Pinpoint the cell where the given text exists, returning its [X, Y] midpoint coordinate. 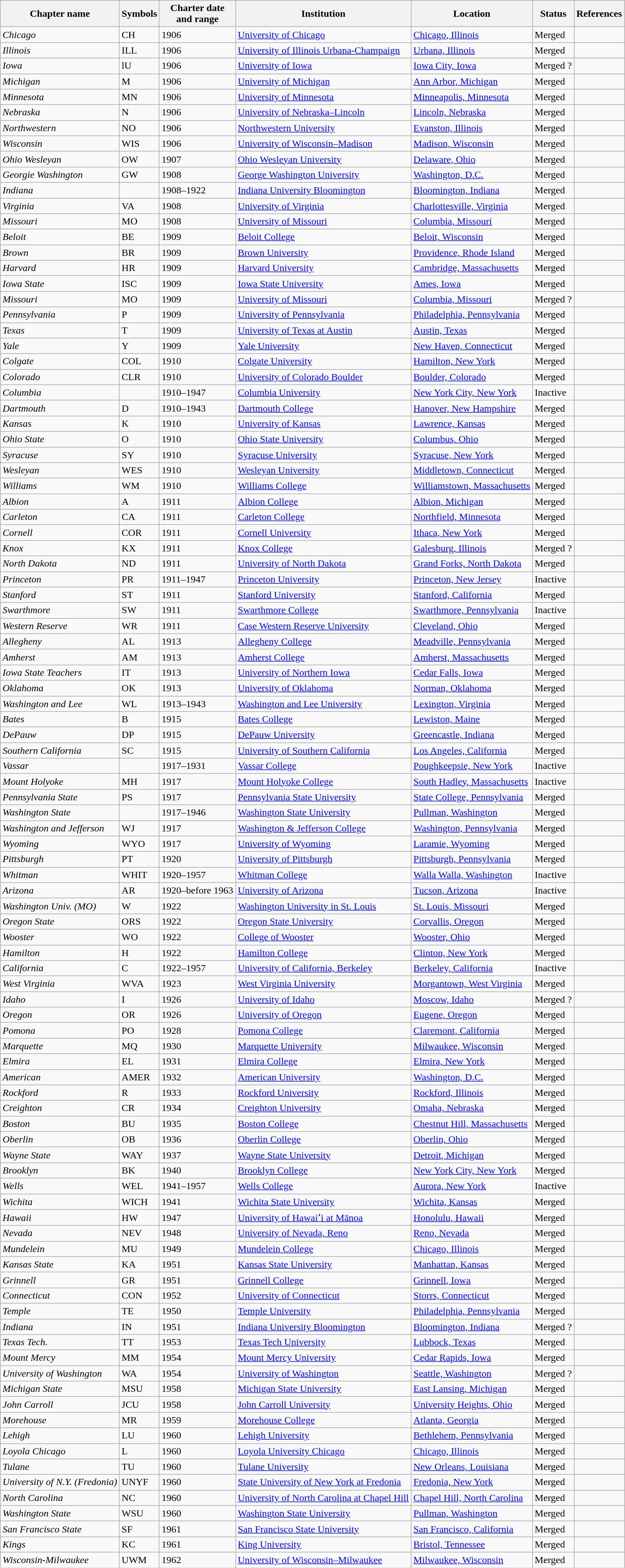
Cedar Rapids, Iowa [472, 1358]
A [139, 502]
1913–1943 [197, 703]
Pomona College [323, 1030]
IT [139, 672]
HW [139, 1218]
Elmira [60, 1062]
W [139, 906]
Wisconsin [60, 143]
1941–1957 [197, 1186]
Ithaca, New York [472, 533]
Iowa [60, 66]
WO [139, 937]
Galesburg, Illinois [472, 548]
1935 [197, 1124]
University of Wisconsin–Madison [323, 143]
TT [139, 1342]
1948 [197, 1233]
Rockford, Illinois [472, 1093]
R [139, 1093]
Mundelein College [323, 1249]
Fredonia, New York [472, 1482]
Walla Walla, Washington [472, 875]
DePauw University [323, 735]
1937 [197, 1155]
Washington and Lee [60, 703]
Oberlin, Ohio [472, 1139]
1920–1957 [197, 875]
Cambridge, Massachusetts [472, 268]
Amherst [60, 657]
COL [139, 361]
Iowa State [60, 284]
WYO [139, 844]
Morehouse [60, 1420]
Grinnell College [323, 1280]
Ann Arbor, Michigan [472, 81]
Tulane [60, 1467]
MQ [139, 1046]
Princeton University [323, 579]
Amherst, Massachusetts [472, 657]
1910–1947 [197, 392]
Syracuse, New York [472, 455]
MR [139, 1420]
Oklahoma [60, 688]
University of California, Berkeley [323, 968]
Eugene, Oregon [472, 1015]
New Haven, Connecticut [472, 346]
Wisconsin-Milwaukee [60, 1560]
George Washington University [323, 175]
Dartmouth [60, 408]
Dartmouth College [323, 408]
Creighton University [323, 1108]
West Virginia University [323, 984]
University of Illinois Urbana-Champaign [323, 50]
Whitman [60, 875]
VA [139, 206]
Knox [60, 548]
CA [139, 517]
C [139, 968]
Hamilton, New York [472, 361]
University of Pennsylvania [323, 315]
Ohio State University [323, 439]
Boston [60, 1124]
Wooster [60, 937]
College of Wooster [323, 937]
Washington Univ. (MO) [60, 906]
Temple [60, 1311]
Princeton [60, 579]
State University of New York at Fredonia [323, 1482]
H [139, 953]
1953 [197, 1342]
Swarthmore College [323, 610]
WSU [139, 1513]
Kansas State University [323, 1264]
TE [139, 1311]
North Dakota [60, 564]
Hamilton [60, 953]
ND [139, 564]
T [139, 330]
Wichita [60, 1201]
Lehigh University [323, 1436]
Oberlin College [323, 1139]
St. Louis, Missouri [472, 906]
Iowa State University [323, 284]
WJ [139, 828]
University of Oregon [323, 1015]
Lincoln, Nebraska [472, 112]
Meadville, Pennsylvania [472, 641]
1928 [197, 1030]
Bethlehem, Pennsylvania [472, 1436]
Tulane University [323, 1467]
John Carroll University [323, 1404]
Carleton [60, 517]
Kings [60, 1544]
Brown [60, 253]
Wooster, Ohio [472, 937]
Wichita State University [323, 1201]
Reno, Nevada [472, 1233]
University of Wisconsin–Milwaukee [323, 1560]
WIS [139, 143]
Arizona [60, 890]
D [139, 408]
Mundelein [60, 1249]
Columbia University [323, 392]
Brooklyn College [323, 1170]
Ohio Wesleyan [60, 159]
Grand Forks, North Dakota [472, 564]
Columbus, Ohio [472, 439]
AR [139, 890]
Lawrence, Kansas [472, 423]
WICH [139, 1201]
University of Colorado Boulder [323, 377]
1920–before 1963 [197, 890]
Virginia [60, 206]
Stanford University [323, 595]
CON [139, 1295]
Marquette University [323, 1046]
University of North Dakota [323, 564]
East Lansing, Michigan [472, 1389]
University of Chicago [323, 35]
OW [139, 159]
Manhattan, Kansas [472, 1264]
Williams College [323, 486]
Texas [60, 330]
GW [139, 175]
Yale [60, 346]
OR [139, 1015]
Berkeley, California [472, 968]
1931 [197, 1062]
Lewiston, Maine [472, 719]
Clinton, New York [472, 953]
Pomona [60, 1030]
Amherst College [323, 657]
1917–1931 [197, 766]
Corvallis, Oregon [472, 921]
Wyoming [60, 844]
1952 [197, 1295]
Greencastle, Indiana [472, 735]
Omaha, Nebraska [472, 1108]
Detroit, Michigan [472, 1155]
Seattle, Washington [472, 1373]
State College, Pennsylvania [472, 797]
Pennsylvania State [60, 797]
TU [139, 1467]
Wichita, Kansas [472, 1201]
MSU [139, 1389]
Wells College [323, 1186]
CR [139, 1108]
Moscow, Idaho [472, 999]
Swarthmore, Pennsylvania [472, 610]
Allegheny [60, 641]
Claremont, California [472, 1030]
University of Pittsburgh [323, 859]
AM [139, 657]
Austin, Texas [472, 330]
University of Wyoming [323, 844]
BE [139, 237]
Elmira College [323, 1062]
Minneapolis, Minnesota [472, 97]
1947 [197, 1218]
Oberlin [60, 1139]
Grinnell, Iowa [472, 1280]
HR [139, 268]
ISC [139, 284]
University of Virginia [323, 206]
Illinois [60, 50]
Wesleyan University [323, 470]
WHIT [139, 875]
University of Iowa [323, 66]
NC [139, 1498]
Cleveland, Ohio [472, 626]
1933 [197, 1093]
Norman, Oklahoma [472, 688]
Charlottesville, Virginia [472, 206]
Location [472, 14]
Atlanta, Georgia [472, 1420]
Kansas State [60, 1264]
Delaware, Ohio [472, 159]
Charter dateand range [197, 14]
Rockford [60, 1093]
Northfield, Minnesota [472, 517]
NO [139, 128]
1917–1946 [197, 813]
SW [139, 610]
Status [553, 14]
ST [139, 595]
PT [139, 859]
1922–1957 [197, 968]
CLR [139, 377]
OK [139, 688]
PR [139, 579]
Vassar College [323, 766]
Beloit College [323, 237]
University of Idaho [323, 999]
West Virginia [60, 984]
Institution [323, 14]
1934 [197, 1108]
Carleton College [323, 517]
Albion, Michigan [472, 502]
Georgie Washington [60, 175]
Vassar [60, 766]
SC [139, 750]
Brooklyn [60, 1170]
O [139, 439]
Mount Holyoke College [323, 782]
WL [139, 703]
1959 [197, 1420]
Marquette [60, 1046]
Evanston, Illinois [472, 128]
Southern California [60, 750]
Syracuse University [323, 455]
Northwestern [60, 128]
MH [139, 782]
Nebraska [60, 112]
References [599, 14]
John Carroll [60, 1404]
Wayne State University [323, 1155]
WAY [139, 1155]
Elmira, New York [472, 1062]
Michigan [60, 81]
WVA [139, 984]
KC [139, 1544]
University of North Carolina at Chapel Hill [323, 1498]
P [139, 315]
Morehouse College [323, 1420]
Whitman College [323, 875]
Williams [60, 486]
1908–1922 [197, 190]
Michigan State University [323, 1389]
Mount Mercy [60, 1358]
Pennsylvania State University [323, 797]
Texas Tech. [60, 1342]
University of Kansas [323, 423]
Storrs, Connecticut [472, 1295]
Bristol, Tennessee [472, 1544]
1911–1947 [197, 579]
Chicago [60, 35]
Temple University [323, 1311]
Wayne State [60, 1155]
Bates [60, 719]
Creighton [60, 1108]
University of Minnesota [323, 97]
Ohio Wesleyan University [323, 159]
Cornell [60, 533]
Poughkeepsie, New York [472, 766]
Kansas [60, 423]
K [139, 423]
Mount Holyoke [60, 782]
Columbia [60, 392]
Cornell University [323, 533]
UNYF [139, 1482]
1920 [197, 859]
Rockford University [323, 1093]
South Hadley, Massachusetts [472, 782]
Mount Mercy University [323, 1358]
IN [139, 1326]
Minnesota [60, 97]
Chapel Hill, North Carolina [472, 1498]
Providence, Rhode Island [472, 253]
JCU [139, 1404]
Washington and Jefferson [60, 828]
Morgantown, West Virginia [472, 984]
Loyola Chicago [60, 1451]
COR [139, 533]
Albion College [323, 502]
Urbana, Illinois [472, 50]
Idaho [60, 999]
Pittsburgh [60, 859]
Yale University [323, 346]
University of Southern California [323, 750]
Oregon [60, 1015]
WEL [139, 1186]
University of Arizona [323, 890]
Albion [60, 502]
ILL [139, 50]
Iowa State Teachers [60, 672]
California [60, 968]
DePauw [60, 735]
New Orleans, Louisiana [472, 1467]
1962 [197, 1560]
Williamstown, Massachusetts [472, 486]
San Francisco State University [323, 1529]
CH [139, 35]
Michigan State [60, 1389]
Stanford [60, 595]
Middletown, Connecticut [472, 470]
Pennsylvania [60, 315]
NEV [139, 1233]
Connecticut [60, 1295]
Northwestern University [323, 128]
Washington and Lee University [323, 703]
WM [139, 486]
GR [139, 1280]
Tucson, Arizona [472, 890]
Grinnell [60, 1280]
1949 [197, 1249]
American University [323, 1077]
Wells [60, 1186]
Los Angeles, California [472, 750]
ORS [139, 921]
DP [139, 735]
Hanover, New Hampshire [472, 408]
University of Texas at Austin [323, 330]
Iowa City, Iowa [472, 66]
Symbols [139, 14]
N [139, 112]
University of Hawaiʻi at Mānoa [323, 1218]
University of Northern Iowa [323, 672]
L [139, 1451]
Allegheny College [323, 641]
San Francisco State [60, 1529]
1932 [197, 1077]
University of Michigan [323, 81]
1941 [197, 1201]
Syracuse [60, 455]
Texas Tech University [323, 1342]
BR [139, 253]
Aurora, New York [472, 1186]
Washington, Pennsylvania [472, 828]
Lexington, Virginia [472, 703]
San Francisco, California [472, 1529]
B [139, 719]
Colorado [60, 377]
Washington University in St. Louis [323, 906]
Princeton, New Jersey [472, 579]
Hamilton College [323, 953]
Lehigh [60, 1436]
BK [139, 1170]
OB [139, 1139]
Case Western Reserve University [323, 626]
1940 [197, 1170]
Washington & Jefferson College [323, 828]
PS [139, 797]
SF [139, 1529]
University of Connecticut [323, 1295]
Boston College [323, 1124]
1930 [197, 1046]
University of Nevada, Reno [323, 1233]
1923 [197, 984]
University of N.Y. (Fredonia) [60, 1482]
M [139, 81]
PO [139, 1030]
Chestnut Hill, Massachusetts [472, 1124]
1910–1943 [197, 408]
WES [139, 470]
UWM [139, 1560]
EL [139, 1062]
Boulder, Colorado [472, 377]
Loyola University Chicago [323, 1451]
1936 [197, 1139]
Madison, Wisconsin [472, 143]
Y [139, 346]
Stanford, California [472, 595]
Chapter name [60, 14]
AMER [139, 1077]
Colgate [60, 361]
University of Nebraska–Lincoln [323, 112]
1907 [197, 159]
SY [139, 455]
Pittsburgh, Pennsylvania [472, 859]
University of Oklahoma [323, 688]
University Heights, Ohio [472, 1404]
lU [139, 66]
Hawaii [60, 1218]
MM [139, 1358]
Oregon State [60, 921]
Knox College [323, 548]
I [139, 999]
KX [139, 548]
Colgate University [323, 361]
AL [139, 641]
Cedar Falls, Iowa [472, 672]
Lubbock, Texas [472, 1342]
BU [139, 1124]
King University [323, 1544]
Swarthmore [60, 610]
WR [139, 626]
Brown University [323, 253]
Nevada [60, 1233]
Western Reserve [60, 626]
KA [139, 1264]
Ohio State [60, 439]
LU [139, 1436]
Beloit [60, 237]
Bates College [323, 719]
American [60, 1077]
Harvard University [323, 268]
MN [139, 97]
Ames, Iowa [472, 284]
WA [139, 1373]
Oregon State University [323, 921]
MU [139, 1249]
Wesleyan [60, 470]
Beloit, Wisconsin [472, 237]
Honolulu, Hawaii [472, 1218]
1950 [197, 1311]
North Carolina [60, 1498]
Harvard [60, 268]
Laramie, Wyoming [472, 844]
